Extract the [x, y] coordinate from the center of the cell holding the provided text.  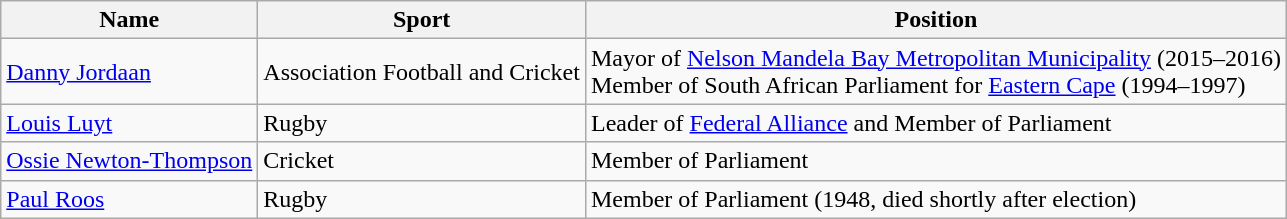
Ossie Newton-Thompson [130, 161]
Paul Roos [130, 199]
Association Football and Cricket [422, 72]
Danny Jordaan [130, 72]
Mayor of Nelson Mandela Bay Metropolitan Municipality (2015–2016)Member of South African Parliament for Eastern Cape (1994–1997) [936, 72]
Member of Parliament [936, 161]
Leader of Federal Alliance and Member of Parliament [936, 123]
Name [130, 20]
Position [936, 20]
Louis Luyt [130, 123]
Member of Parliament (1948, died shortly after election) [936, 199]
Cricket [422, 161]
Sport [422, 20]
